Capture the cell that displays the provided text and extract its [X, Y] central coordinate. 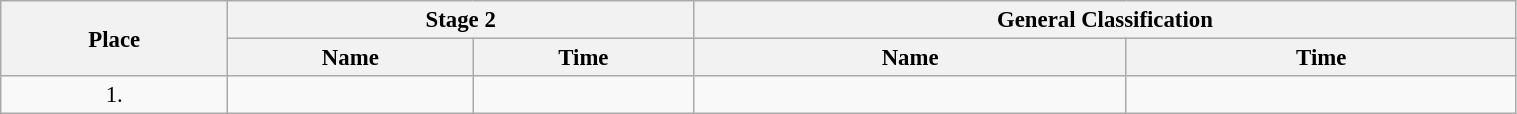
1. [114, 95]
Place [114, 38]
Stage 2 [461, 20]
General Classification [1105, 20]
